For the text-containing cell, return its midpoint in (x, y) coordinate format. 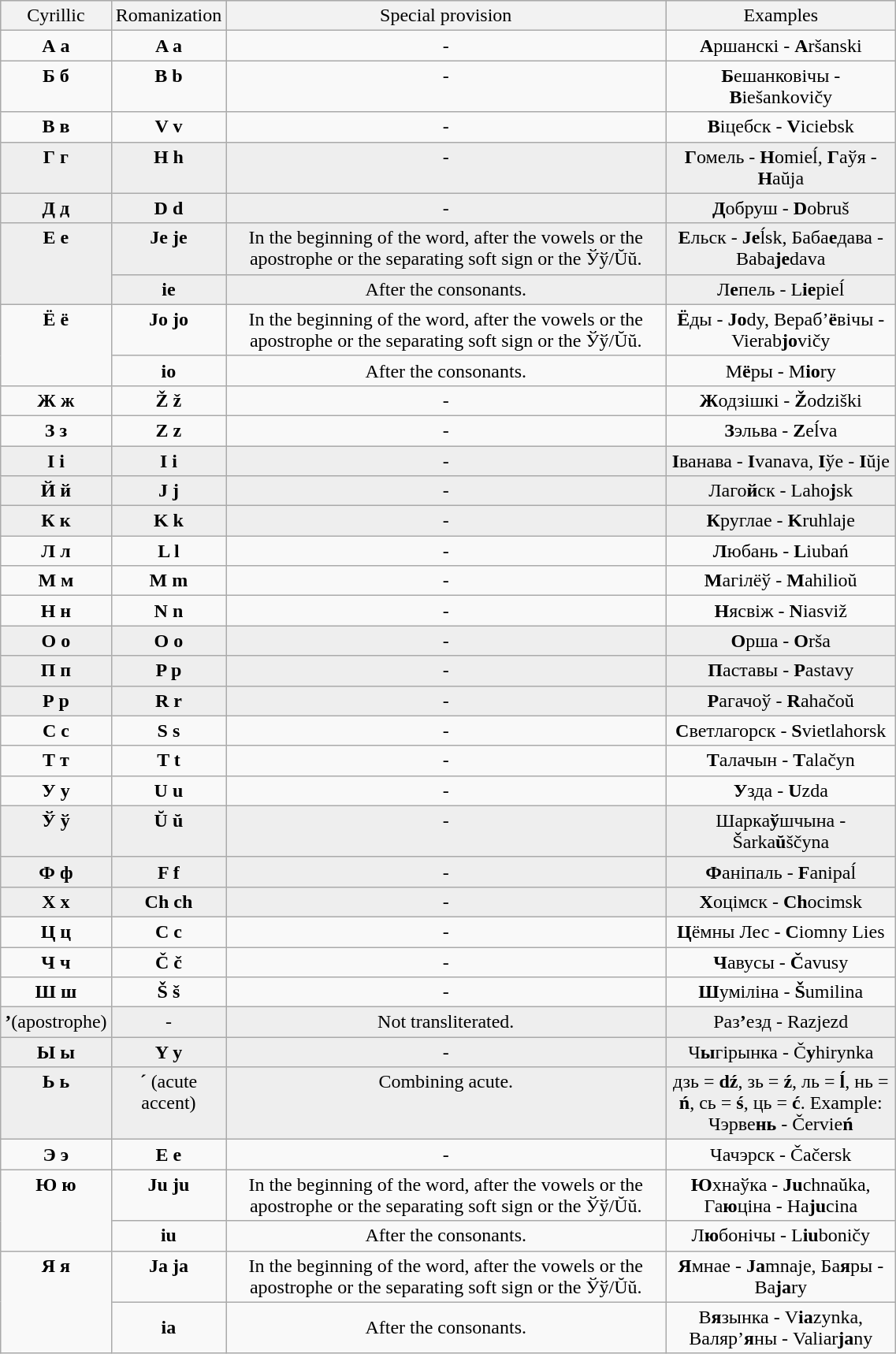
F f (169, 872)
K k (169, 521)
’(apostrophe) (56, 1022)
Ямнае - Jamnaje, Баяры - Bajary (781, 1277)
Х х (56, 902)
Вiцебск - Viciebsk (781, 127)
Č č (169, 962)
Хоцiмск - Chocimsk (781, 902)
Вязынка - Viazynka, Bаляр’яны - Valiarjany (781, 1327)
Светлагорск - Svietlahorsk (781, 731)
T t (169, 761)
Cyrillic (56, 16)
Ш ш (56, 992)
Т т (56, 761)
З з (56, 430)
Юхнаўка - Juchnaŭka, Гаюцiна - Hajucina (781, 1195)
С с (56, 731)
Ь ь (56, 1103)
Лепель - Liepieĺ (781, 289)
Любань - Liubań (781, 551)
O o (169, 641)
Рагачоў - Rahačoŭ (781, 701)
А а (56, 46)
І і (56, 461)
Круглае - Kruhlaje (781, 521)
П п (56, 671)
Jo jo (169, 329)
Зэльва - Zeĺva (781, 430)
Раз’езд - Razjezd (781, 1022)
М м (56, 581)
H h (169, 167)
Ў ў (56, 831)
I i (169, 461)
Р р (56, 701)
´ (acute accent) (169, 1103)
Ельск - Jеĺsk, Бабаедава - Babajedava (781, 249)
Ю ю (56, 1211)
Ёды - Jody, Вераб’ёвiчы - Vierabjovičy (781, 329)
P p (169, 671)
Ž ž (169, 400)
Б б (56, 87)
Ф ф (56, 872)
Ju ju (169, 1195)
R r (169, 701)
Ж ж (56, 400)
A а (169, 46)
Д д (56, 208)
Добруш - Dobruš (781, 208)
О о (56, 641)
Z z (169, 430)
M m (169, 581)
Нясвiж - Niasviž (781, 611)
S s (169, 731)
Š š (169, 992)
iа (169, 1327)
Узда - Uzda (781, 790)
Чавусы - Čavusy (781, 962)
К к (56, 521)
C c (169, 932)
Я я (56, 1302)
Фанiпаль - Fanipaĺ (781, 872)
Чачэрск - Čačersk (781, 1155)
Э э (56, 1155)
N n (169, 611)
Шумiлiна - Šumilina (781, 992)
U u (169, 790)
Special provision (446, 16)
Шаркаўшчына - Šarkaŭščyna (781, 831)
Combining acute. (446, 1103)
Любонiчы - Liuboničy (781, 1236)
Бешанковiчы - Biešankovičy (781, 87)
Iванава - Ivanava, Iўе - Iŭje (781, 461)
D d (169, 208)
Цёмны Лес - Ciоmny Lies (781, 932)
Е е (56, 263)
Ja ja (169, 1277)
Жодзiшкi - Žodziški (781, 400)
Чыгiрынка - Čyhirynka (781, 1052)
L l (169, 551)
J j (169, 491)
Г г (56, 167)
Орша - Orša (781, 641)
Аршанскi - Aršanski (781, 46)
Паставы - Pastavy (781, 671)
Examples (781, 16)
Магiлёў - Mahilioŭ (781, 581)
Лагойск - Lahojsk (781, 491)
Not transliterated. (446, 1022)
Ц ц (56, 932)
Ч ч (56, 962)
io (169, 370)
Ch ch (169, 902)
Je je (169, 249)
Н н (56, 611)
iu (169, 1236)
Талачын - Talačyn (781, 761)
У у (56, 790)
Й й (56, 491)
Мёры - Miory (781, 370)
Ё ё (56, 345)
Y y (169, 1052)
V v (169, 127)
Ŭ ŭ (169, 831)
E e (169, 1155)
В в (56, 127)
дзь = dź, зь = ź, ль = ĺ, нь = ń, сь = ś, ць = ć. Example: Чэрвень - Červień (781, 1103)
B b (169, 87)
Ы ы (56, 1052)
Romanization (169, 16)
iе (169, 289)
Гомель - Homieĺ, Гаўя - Наŭjа (781, 167)
Л л (56, 551)
